Locate the cell with the specified text and output its (X, Y) center coordinate. 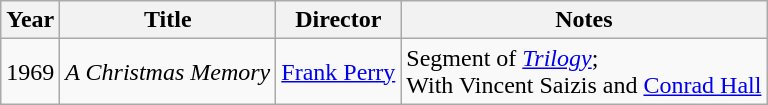
Notes (584, 20)
Segment of Trilogy;With Vincent Saizis and Conrad Hall (584, 72)
Director (338, 20)
1969 (30, 72)
A Christmas Memory (168, 72)
Title (168, 20)
Frank Perry (338, 72)
Year (30, 20)
